Determine the [x, y] coordinate at the center of the cell enclosing the given text.  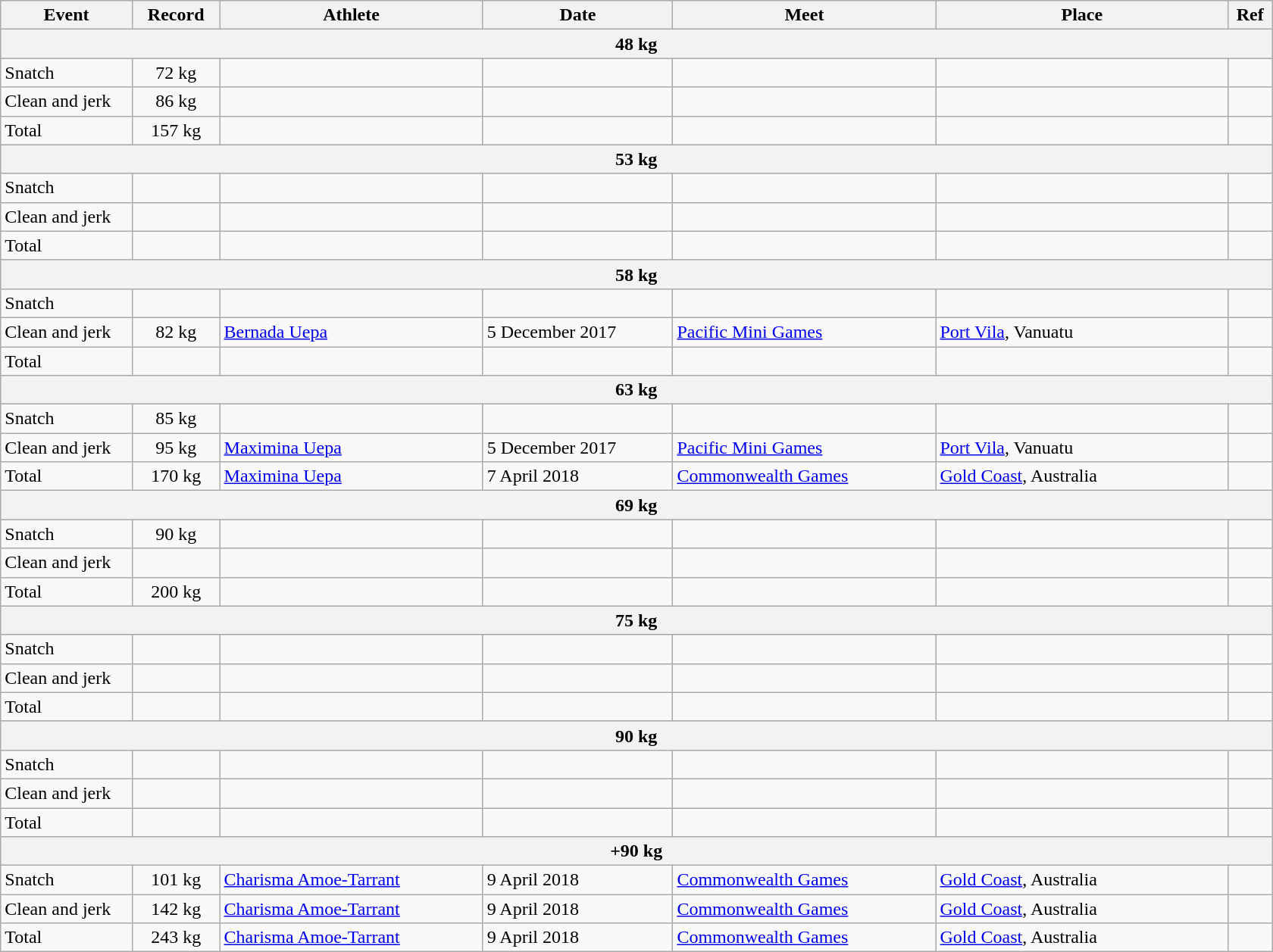
Event [67, 15]
Athlete [352, 15]
75 kg [636, 620]
142 kg [176, 909]
53 kg [636, 159]
101 kg [176, 880]
48 kg [636, 44]
243 kg [176, 938]
Meet [805, 15]
Bernada Uepa [352, 332]
Ref [1250, 15]
86 kg [176, 101]
170 kg [176, 476]
+90 kg [636, 851]
63 kg [636, 390]
157 kg [176, 130]
85 kg [176, 419]
82 kg [176, 332]
72 kg [176, 73]
95 kg [176, 448]
200 kg [176, 591]
Date [577, 15]
Record [176, 15]
58 kg [636, 274]
7 April 2018 [577, 476]
69 kg [636, 505]
Place [1082, 15]
